Capture the cell that displays the provided text and extract its (X, Y) central coordinate. 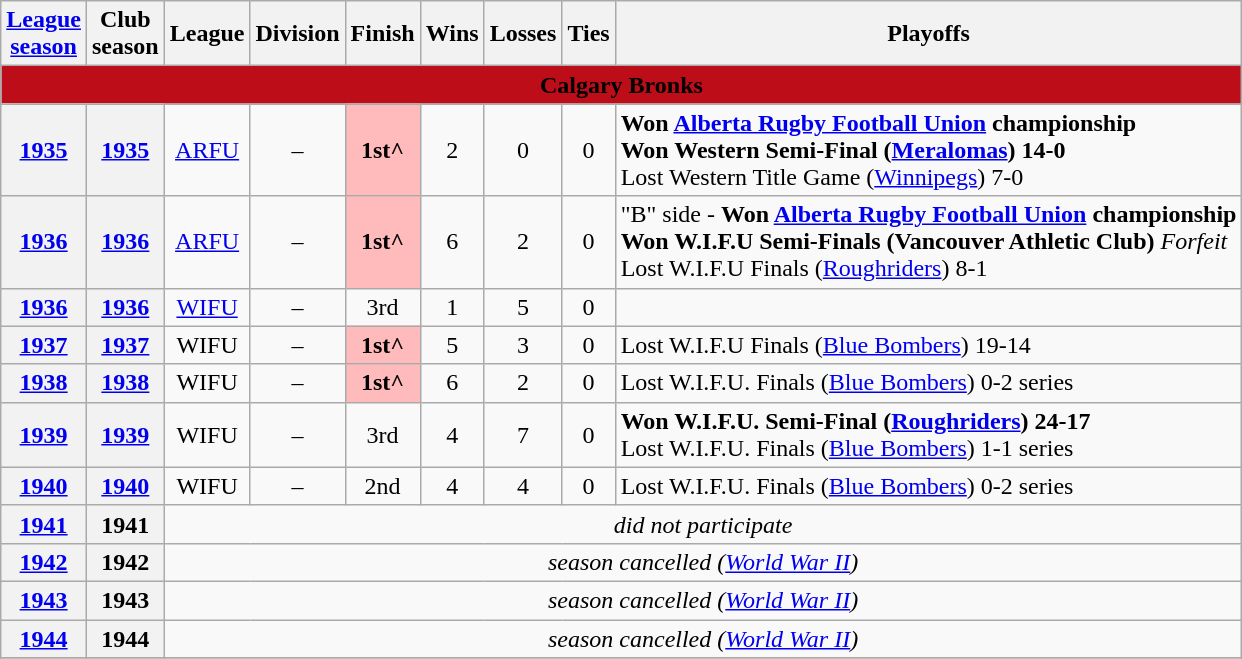
Lost W.I.F.U Finals (Blue Bombers) 19-14 (928, 345)
3 (523, 345)
Won Alberta Rugby Football Union championshipWon Western Semi-Final (Meralomas) 14-0Lost Western Title Game (Winnipegs) 7-0 (928, 150)
Finish (382, 34)
Clubseason (125, 34)
Playoffs (928, 34)
Wins (452, 34)
1 (452, 307)
2nd (382, 486)
Division (298, 34)
Losses (523, 34)
Ties (588, 34)
Won W.I.F.U. Semi-Final (Roughriders) 24-17Lost W.I.F.U. Finals (Blue Bombers) 1-1 series (928, 434)
did not participate (703, 524)
7 (523, 434)
Calgary Bronks (622, 85)
Leagueseason (44, 34)
League (207, 34)
